From the cell containing the given text, extract its center point as [X, Y] coordinate. 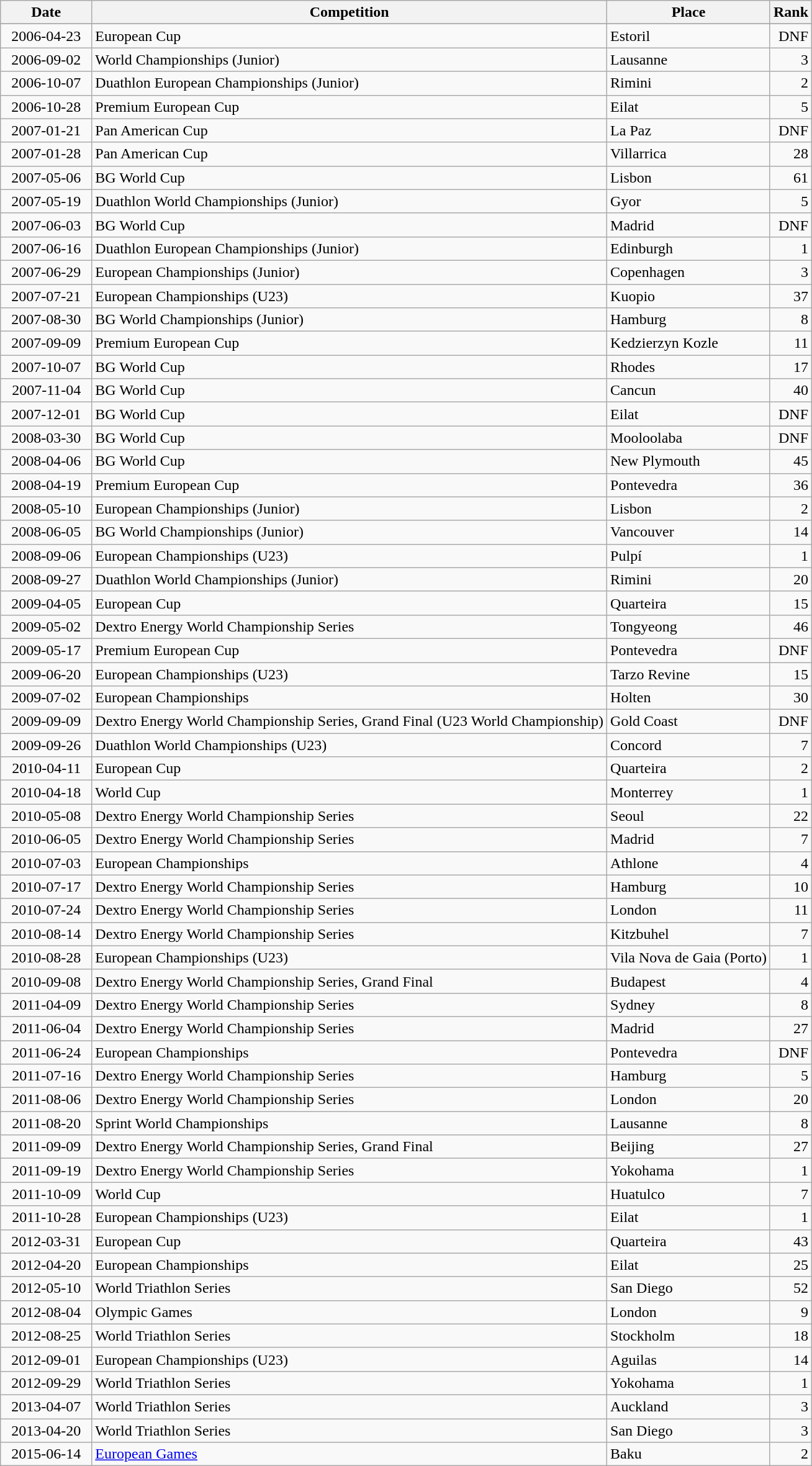
2008-03-30 [46, 438]
2006-10-07 [46, 83]
2010-05-08 [46, 816]
Vila Nova de Gaia (Porto) [689, 957]
2011-08-06 [46, 1100]
2006-09-02 [46, 60]
2013-04-07 [46, 1406]
Edinburgh [689, 248]
Tongyeong [689, 627]
2012-09-01 [46, 1359]
Seoul [689, 816]
New Plymouth [689, 461]
2009-09-09 [46, 722]
2010-07-03 [46, 863]
2008-09-06 [46, 556]
Gold Coast [689, 722]
9 [791, 1312]
2011-08-20 [46, 1123]
Pulpí [689, 556]
2009-09-26 [46, 745]
Tarzo Revine [689, 674]
46 [791, 627]
2006-04-23 [46, 36]
European Games [350, 1454]
2009-05-02 [46, 627]
40 [791, 391]
2008-09-27 [46, 579]
2007-05-06 [46, 178]
61 [791, 178]
2007-06-16 [46, 248]
2007-05-19 [46, 201]
2008-04-06 [46, 461]
Rhodes [689, 367]
2010-09-08 [46, 981]
2010-08-14 [46, 934]
2012-03-31 [46, 1241]
2008-04-19 [46, 485]
Dextro Energy World Championship Series, Grand Final (U23 World Championship) [350, 722]
Date [46, 12]
2011-09-09 [46, 1147]
Monterrey [689, 792]
2011-06-04 [46, 1028]
2010-04-18 [46, 792]
2011-10-28 [46, 1218]
30 [791, 698]
2008-05-10 [46, 509]
18 [791, 1336]
2007-06-03 [46, 225]
43 [791, 1241]
2011-10-09 [46, 1194]
Aguilas [689, 1359]
Olympic Games [350, 1312]
Competition [350, 12]
2009-05-17 [46, 650]
2010-07-17 [46, 887]
World Championships (Junior) [350, 60]
Gyor [689, 201]
Huatulco [689, 1194]
Duathlon World Championships (U23) [350, 745]
2011-07-16 [46, 1076]
Cancun [689, 391]
2011-04-09 [46, 1005]
Villarrica [689, 154]
2010-06-05 [46, 839]
2007-12-01 [46, 414]
Kuopio [689, 296]
2010-07-24 [46, 910]
Sydney [689, 1005]
La Paz [689, 130]
Sprint World Championships [350, 1123]
Place [689, 12]
Athlone [689, 863]
25 [791, 1265]
2008-06-05 [46, 532]
2007-08-30 [46, 320]
2010-08-28 [46, 957]
2007-09-09 [46, 343]
37 [791, 296]
2011-09-19 [46, 1170]
2006-10-28 [46, 107]
Auckland [689, 1406]
Mooloolaba [689, 438]
Budapest [689, 981]
2009-07-02 [46, 698]
Baku [689, 1454]
2012-04-20 [46, 1265]
Beijing [689, 1147]
2007-10-07 [46, 367]
Estoril [689, 36]
Kitzbuhel [689, 934]
2012-08-04 [46, 1312]
Kedzierzyn Kozle [689, 343]
Stockholm [689, 1336]
2007-07-21 [46, 296]
2007-01-21 [46, 130]
2010-04-11 [46, 769]
2012-08-25 [46, 1336]
2007-06-29 [46, 272]
2009-04-05 [46, 603]
45 [791, 461]
52 [791, 1288]
36 [791, 485]
2012-09-29 [46, 1383]
2012-05-10 [46, 1288]
2007-11-04 [46, 391]
2009-06-20 [46, 674]
2015-06-14 [46, 1454]
2011-06-24 [46, 1052]
Holten [689, 698]
Concord [689, 745]
2013-04-20 [46, 1430]
Rank [791, 12]
Copenhagen [689, 272]
2007-01-28 [46, 154]
17 [791, 367]
22 [791, 816]
28 [791, 154]
Vancouver [689, 532]
10 [791, 887]
